Capture the cell that displays the provided text and extract its [x, y] central coordinate. 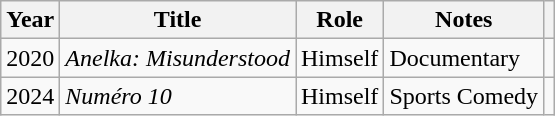
Role [340, 20]
Anelka: Misunderstood [178, 58]
2020 [30, 58]
Title [178, 20]
Numéro 10 [178, 96]
Notes [464, 20]
Sports Comedy [464, 96]
2024 [30, 96]
Year [30, 20]
Documentary [464, 58]
